Return [x, y] of the center of cell containing provided text 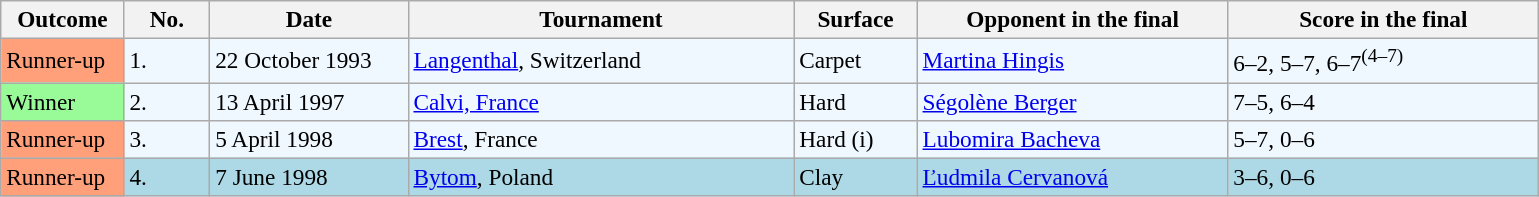
Ľudmila Cervanová [1072, 177]
7–5, 6–4 [1384, 101]
Tournament [601, 19]
2. [167, 101]
4. [167, 177]
Score in the final [1384, 19]
Carpet [856, 60]
Surface [856, 19]
Langenthal, Switzerland [601, 60]
Hard [856, 101]
3–6, 0–6 [1384, 177]
Hard (i) [856, 139]
Lubomira Bacheva [1072, 139]
7 June 1998 [309, 177]
6–2, 5–7, 6–7(4–7) [1384, 60]
Bytom, Poland [601, 177]
1. [167, 60]
5 April 1998 [309, 139]
Outcome [62, 19]
No. [167, 19]
Opponent in the final [1072, 19]
22 October 1993 [309, 60]
Calvi, France [601, 101]
Clay [856, 177]
13 April 1997 [309, 101]
5–7, 0–6 [1384, 139]
Date [309, 19]
3. [167, 139]
Martina Hingis [1072, 60]
Ségolène Berger [1072, 101]
Winner [62, 101]
Brest, France [601, 139]
